Return the [x, y] coordinate for the center point of the cell that contains the specified text.  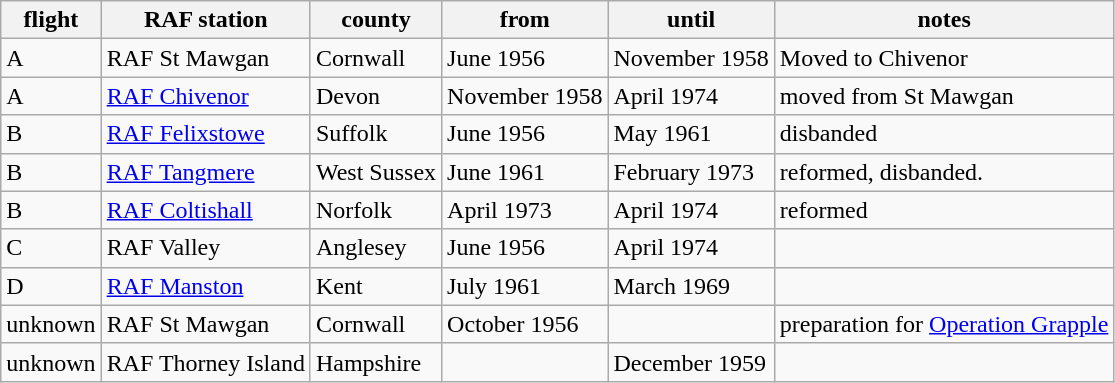
Suffolk [376, 134]
RAF Valley [206, 248]
RAF Thorney Island [206, 362]
RAF station [206, 20]
April 1973 [525, 210]
Devon [376, 96]
Norfolk [376, 210]
RAF Manston [206, 286]
preparation for Operation Grapple [944, 324]
disbanded [944, 134]
until [691, 20]
Moved to Chivenor [944, 58]
C [51, 248]
March 1969 [691, 286]
Hampshire [376, 362]
October 1956 [525, 324]
RAF Tangmere [206, 172]
RAF Coltishall [206, 210]
county [376, 20]
May 1961 [691, 134]
notes [944, 20]
reformed, disbanded. [944, 172]
RAF Chivenor [206, 96]
flight [51, 20]
moved from St Mawgan [944, 96]
Anglesey [376, 248]
RAF Felixstowe [206, 134]
West Sussex [376, 172]
Kent [376, 286]
February 1973 [691, 172]
December 1959 [691, 362]
D [51, 286]
from [525, 20]
June 1961 [525, 172]
July 1961 [525, 286]
reformed [944, 210]
